Provide the [x, y] coordinate of the cell's center where the given text is located.  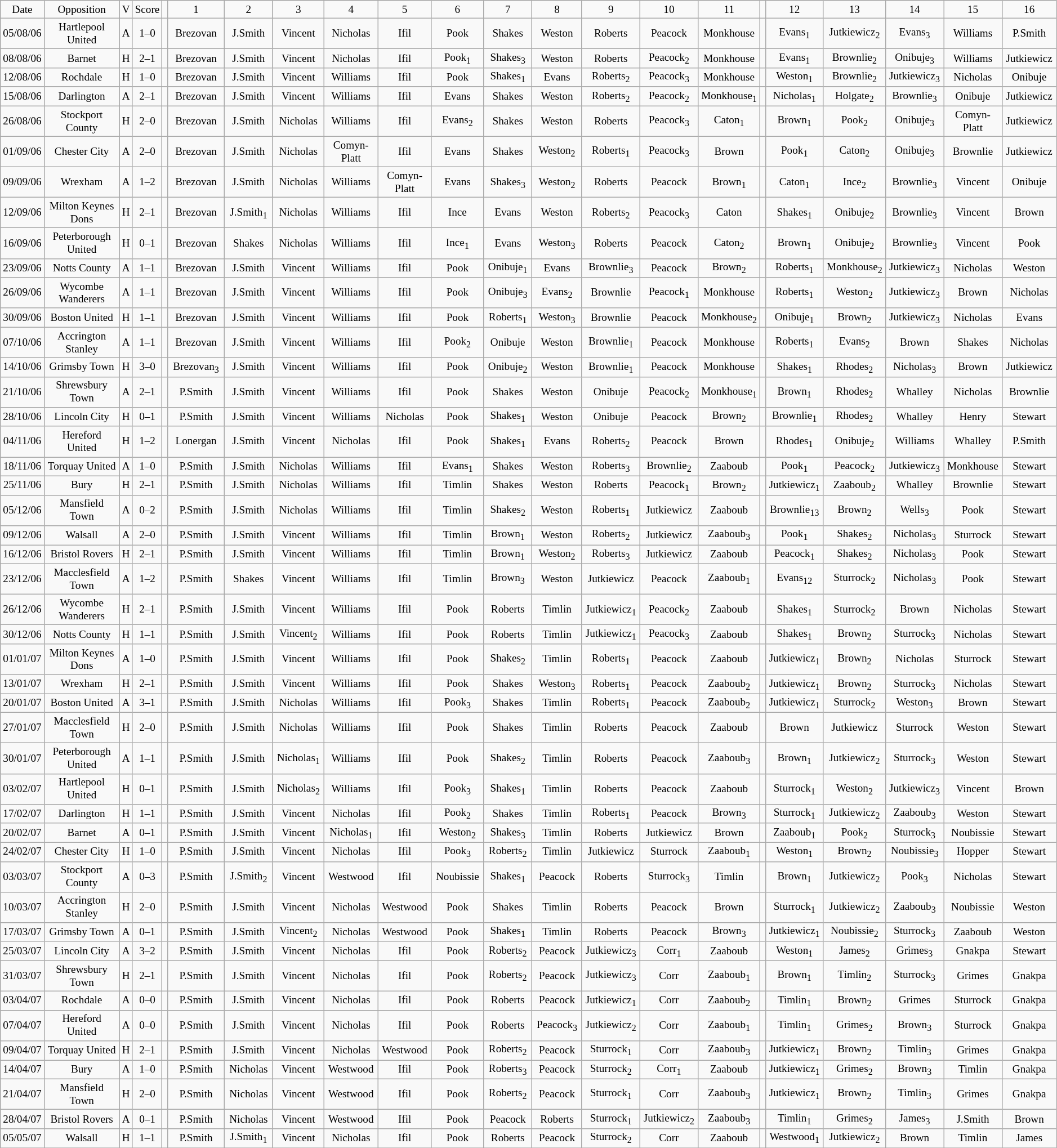
8 [557, 10]
03/04/07 [23, 1000]
07/04/07 [23, 1025]
20/02/07 [23, 833]
14/04/07 [23, 1069]
Westwood1 [794, 1138]
Score [148, 10]
Caton [729, 213]
5 [404, 10]
24/02/07 [23, 852]
Ince1 [457, 243]
Evans3 [915, 33]
10 [669, 10]
Lonergan [196, 441]
12 [794, 10]
1 [196, 10]
31/03/07 [23, 976]
16/09/06 [23, 243]
23/09/06 [23, 268]
Grimes3 [915, 951]
13/01/07 [23, 684]
6 [457, 10]
15 [973, 10]
Brezovan3 [196, 367]
09/09/06 [23, 182]
10/03/07 [23, 907]
26/12/06 [23, 609]
James2 [854, 951]
16 [1029, 10]
08/08/06 [23, 58]
05/08/06 [23, 33]
Date [23, 10]
Nicholas2 [298, 789]
25/03/07 [23, 951]
Holgate2 [854, 96]
Wells3 [915, 510]
01/01/07 [23, 659]
Noubissie3 [915, 852]
Ince2 [854, 182]
3–2 [148, 951]
Henry [973, 417]
Opposition [82, 10]
3 [298, 10]
04/11/06 [23, 441]
20/01/07 [23, 703]
4 [351, 10]
Timlin2 [854, 976]
Hopper [973, 852]
J.Smith2 [249, 877]
01/09/06 [23, 151]
11 [729, 10]
03/02/07 [23, 789]
14 [915, 10]
14/10/06 [23, 367]
Ince [457, 213]
07/10/06 [23, 342]
28/04/07 [23, 1119]
Evans12 [794, 579]
Rhodes1 [794, 441]
05/05/07 [23, 1138]
21/10/06 [23, 392]
30/01/07 [23, 758]
16/12/06 [23, 554]
26/08/06 [23, 121]
28/10/06 [23, 417]
12/08/06 [23, 77]
26/09/06 [23, 293]
James3 [915, 1119]
17/02/07 [23, 814]
30/12/06 [23, 635]
03/03/07 [23, 877]
23/12/06 [23, 579]
9 [610, 10]
05/12/06 [23, 510]
Brownlie13 [794, 510]
James [1029, 1138]
2 [249, 10]
7 [507, 10]
0–2 [148, 510]
09/12/06 [23, 535]
V [126, 10]
15/08/06 [23, 96]
21/04/07 [23, 1094]
3–0 [148, 367]
25/11/06 [23, 485]
Noubissie2 [854, 932]
12/09/06 [23, 213]
17/03/07 [23, 932]
3–1 [148, 703]
0–3 [148, 877]
30/09/06 [23, 318]
18/11/06 [23, 466]
09/04/07 [23, 1050]
27/01/07 [23, 728]
13 [854, 10]
